Identify which cell holds the provided text, then report its [X, Y] central coordinate. 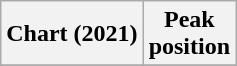
Peakposition [189, 34]
Chart (2021) [72, 34]
